Search for the cell housing the specified text and yield its (X, Y) center coordinate. 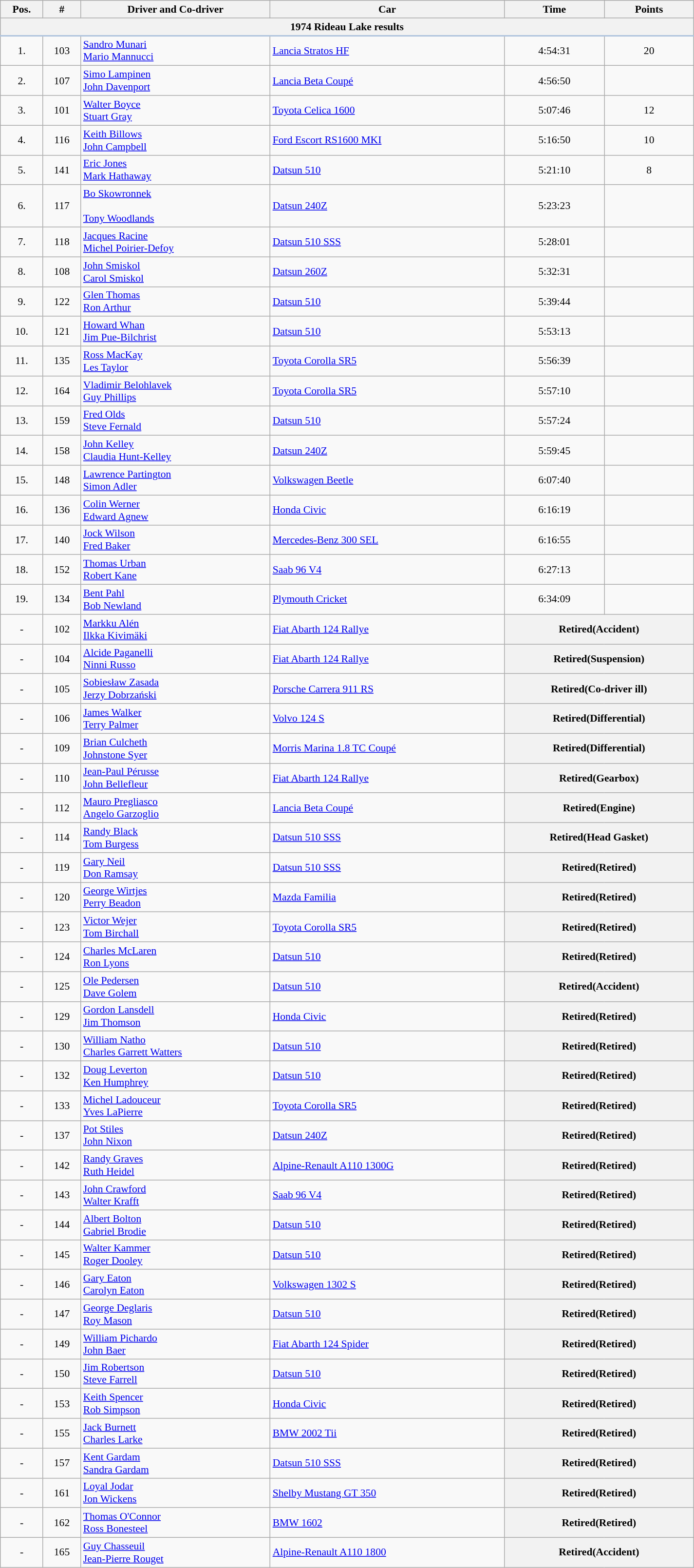
110 (62, 778)
Driver and Co-driver (175, 9)
116 (62, 140)
Ford Escort RS1600 MKI (388, 140)
125 (62, 986)
5:28:01 (554, 242)
Thomas O'Connor Ross Bonesteel (175, 1523)
Mercedes-Benz 300 SEL (388, 540)
Thomas Urban Robert Kane (175, 570)
118 (62, 242)
108 (62, 272)
Volkswagen Beetle (388, 480)
Alpine-Renault A110 1300G (388, 1166)
153 (62, 1403)
James Walker Terry Palmer (175, 718)
5:23:23 (554, 207)
133 (62, 1106)
John Crawford Walter Krafft (175, 1195)
Fred Olds Steve Fernald (175, 421)
3. (21, 110)
120 (62, 898)
John Smiskol Carol Smiskol (175, 272)
Doug Leverton Ken Humphrey (175, 1076)
140 (62, 540)
6. (21, 207)
Jean-Paul Pérusse John Bellefleur (175, 778)
145 (62, 1254)
Guy Chasseuil Jean-Pierre Rouget (175, 1552)
104 (62, 659)
BMW 2002 Tii (388, 1434)
Albert Bolton Gabriel Brodie (175, 1225)
164 (62, 391)
Mazda Familia (388, 898)
17. (21, 540)
William Natho Charles Garrett Watters (175, 1047)
Datsun 260Z (388, 272)
Shelby Mustang GT 350 (388, 1493)
147 (62, 1315)
Volkswagen 1302 S (388, 1284)
Alcide Paganelli Ninni Russo (175, 659)
5:16:50 (554, 140)
Lancia Stratos HF (388, 51)
12 (649, 110)
Keith Spencer Rob Simpson (175, 1403)
Victor Wejer Tom Birchall (175, 927)
152 (62, 570)
142 (62, 1166)
Michel Ladouceur Yves LaPierre (175, 1106)
102 (62, 630)
4. (21, 140)
Kent Gardam Sandra Gardam (175, 1463)
101 (62, 110)
5:57:24 (554, 421)
5:32:31 (554, 272)
Retired(Co-driver ill) (599, 689)
10 (649, 140)
5:57:10 (554, 391)
105 (62, 689)
150 (62, 1374)
Simo Lampinen John Davenport (175, 81)
109 (62, 748)
Morris Marina 1.8 TC Coupé (388, 748)
# (62, 9)
8 (649, 170)
Jacques Racine Michel Poirier-Defoy (175, 242)
Randy Black Tom Burgess (175, 838)
Toyota Celica 1600 (388, 110)
Retired(Suspension) (599, 659)
159 (62, 421)
2. (21, 81)
Retired(Gearbox) (599, 778)
Pot Stiles John Nixon (175, 1135)
Retired(Head Gasket) (599, 838)
Markku Alén Ilkka Kivimäki (175, 630)
Randy Graves Ruth Heidel (175, 1166)
Brian Culcheth Johnstone Syer (175, 748)
Gary Eaton Carolyn Eaton (175, 1284)
11. (21, 362)
Glen Thomas Ron Arthur (175, 301)
Gordon Lansdell Jim Thomson (175, 1016)
Bo Skowronnek Tony Woodlands (175, 207)
Lawrence Partington Simon Adler (175, 480)
George Wirtjes Perry Beadon (175, 898)
144 (62, 1225)
Jack Burnett Charles Larke (175, 1434)
Volvo 124 S (388, 718)
Jock Wilson Fred Baker (175, 540)
129 (62, 1016)
7. (21, 242)
158 (62, 450)
149 (62, 1344)
130 (62, 1047)
5:59:45 (554, 450)
Sandro Munari Mario Mannucci (175, 51)
Howard Whan Jim Pue-Bilchrist (175, 331)
Bent Pahl Bob Newland (175, 599)
Fiat Abarth 124 Spider (388, 1344)
16. (21, 510)
112 (62, 808)
13. (21, 421)
Time (554, 9)
5:53:13 (554, 331)
134 (62, 599)
6:16:19 (554, 510)
122 (62, 301)
William Pichardo John Baer (175, 1344)
132 (62, 1076)
Walter Kammer Roger Dooley (175, 1254)
114 (62, 838)
19. (21, 599)
121 (62, 331)
157 (62, 1463)
Alpine-Renault A110 1800 (388, 1552)
Jim Robertson Steve Farrell (175, 1374)
4:54:31 (554, 51)
107 (62, 81)
Walter Boyce Stuart Gray (175, 110)
9. (21, 301)
Ole Pedersen Dave Golem (175, 986)
15. (21, 480)
1. (21, 51)
Colin Werner Edward Agnew (175, 510)
5:07:46 (554, 110)
4:56:50 (554, 81)
Points (649, 9)
Pos. (21, 9)
161 (62, 1493)
Retired(Engine) (599, 808)
6:07:40 (554, 480)
143 (62, 1195)
Plymouth Cricket (388, 599)
Mauro Pregliasco Angelo Garzoglio (175, 808)
George Deglaris Roy Mason (175, 1315)
1974 Rideau Lake results (347, 27)
124 (62, 957)
Vladimir Belohlavek Guy Phillips (175, 391)
123 (62, 927)
106 (62, 718)
137 (62, 1135)
141 (62, 170)
12. (21, 391)
5:56:39 (554, 362)
5:39:44 (554, 301)
18. (21, 570)
Loyal Jodar Jon Wickens (175, 1493)
Sobiesław Zasada Jerzy Dobrzański (175, 689)
8. (21, 272)
BMW 1602 (388, 1523)
Keith Billows John Campbell (175, 140)
14. (21, 450)
Porsche Carrera 911 RS (388, 689)
Eric Jones Mark Hathaway (175, 170)
162 (62, 1523)
Car (388, 9)
Charles McLaren Ron Lyons (175, 957)
5. (21, 170)
6:16:55 (554, 540)
155 (62, 1434)
103 (62, 51)
20 (649, 51)
136 (62, 510)
135 (62, 362)
148 (62, 480)
117 (62, 207)
Gary Neil Don Ramsay (175, 867)
5:21:10 (554, 170)
John Kelley Claudia Hunt-Kelley (175, 450)
Ross MacKay Les Taylor (175, 362)
165 (62, 1552)
146 (62, 1284)
10. (21, 331)
6:27:13 (554, 570)
119 (62, 867)
6:34:09 (554, 599)
